Provide the [X, Y] coordinate of the cell's center where the given text is located.  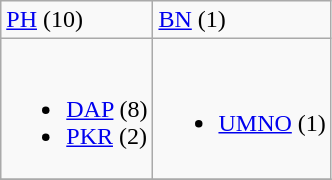
DAP (8) PKR (2) [77, 109]
UMNO (1) [242, 109]
PH (10) [77, 20]
BN (1) [242, 20]
